Determine the [X, Y] coordinate at the center of the cell enclosing the given text.  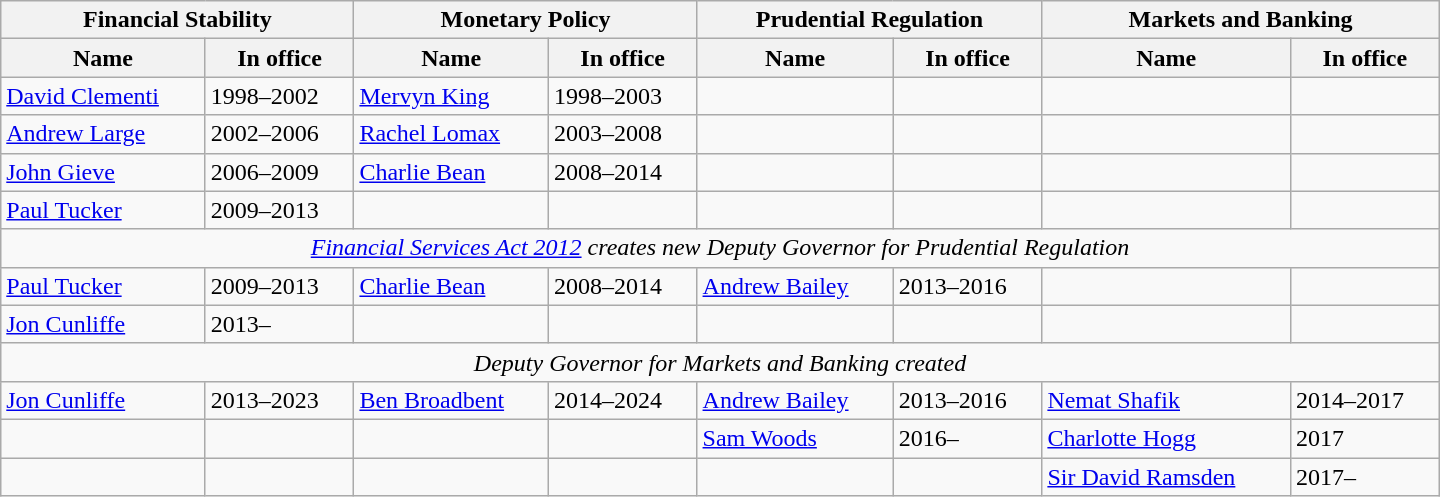
2014–2017 [1364, 400]
2013–2023 [280, 400]
Deputy Governor for Markets and Banking created [720, 362]
Ben Broadbent [451, 400]
Financial Stability [178, 20]
2006–2009 [280, 172]
Andrew Large [103, 134]
David Clementi [103, 96]
1998–2003 [622, 96]
John Gieve [103, 172]
Nemat Shafik [1166, 400]
2003–2008 [622, 134]
2013– [280, 324]
2002–2006 [280, 134]
2017 [1364, 438]
Financial Services Act 2012 creates new Deputy Governor for Prudential Regulation [720, 248]
2014–2024 [622, 400]
Mervyn King [451, 96]
Sam Woods [795, 438]
2017– [1364, 477]
Markets and Banking [1240, 20]
Prudential Regulation [870, 20]
Charlotte Hogg [1166, 438]
2016– [968, 438]
Rachel Lomax [451, 134]
Sir David Ramsden [1166, 477]
Monetary Policy [526, 20]
1998–2002 [280, 96]
